Extract the (X, Y) coordinate from the center of the cell holding the provided text.  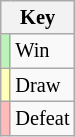
Key (38, 17)
Defeat (42, 118)
Draw (42, 85)
Win (42, 51)
